From the cell containing the given text, extract its center point as [X, Y] coordinate. 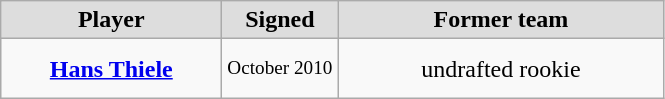
October 2010 [280, 69]
Signed [280, 20]
undrafted rookie [501, 69]
Former team [501, 20]
Hans Thiele [112, 69]
Player [112, 20]
